For the text-containing cell, return its midpoint in [X, Y] coordinate format. 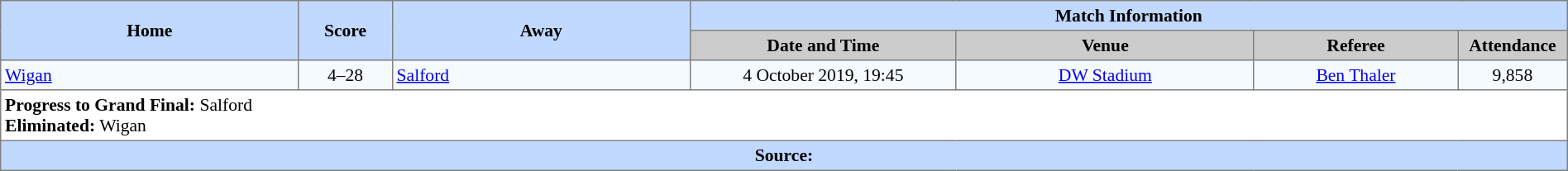
9,858 [1513, 75]
Date and Time [823, 45]
Away [541, 31]
Ben Thaler [1355, 75]
Match Information [1128, 16]
Venue [1105, 45]
Source: [784, 155]
Score [346, 31]
Attendance [1513, 45]
4 October 2019, 19:45 [823, 75]
Referee [1355, 45]
4–28 [346, 75]
Progress to Grand Final: Salford Eliminated: Wigan [784, 116]
DW Stadium [1105, 75]
Home [150, 31]
Wigan [150, 75]
Salford [541, 75]
